Return (x, y) of the center of cell containing provided text 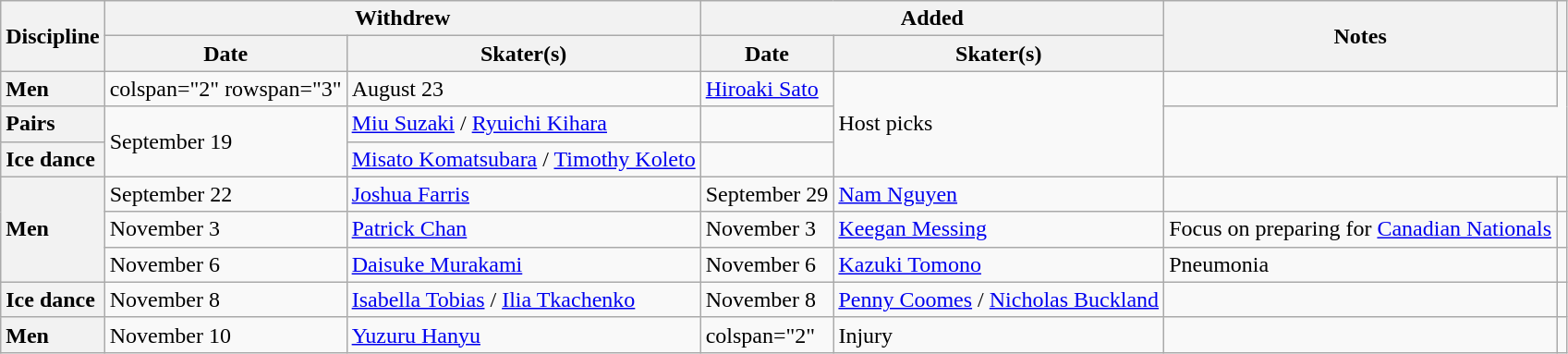
Pneumonia (1360, 264)
Host picks (999, 124)
Hiroaki Sato (767, 89)
Daisuke Murakami (523, 264)
Penny Coomes / Nicholas Buckland (999, 299)
colspan="2" (767, 335)
Yuzuru Hanyu (523, 335)
September 29 (767, 194)
Injury (999, 335)
Isabella Tobias / Ilia Tkachenko (523, 299)
Notes (1360, 36)
November 10 (225, 335)
colspan="2" rowspan="3" (225, 89)
August 23 (523, 89)
Keegan Messing (999, 229)
September 19 (225, 141)
Pairs (53, 124)
September 22 (225, 194)
Focus on preparing for Canadian Nationals (1360, 229)
Discipline (53, 36)
Joshua Farris (523, 194)
Kazuki Tomono (999, 264)
Miu Suzaki / Ryuichi Kihara (523, 124)
Patrick Chan (523, 229)
Nam Nguyen (999, 194)
Added (931, 18)
Withdrew (403, 18)
Misato Komatsubara / Timothy Koleto (523, 159)
